For the text-containing cell, return its midpoint in (X, Y) coordinate format. 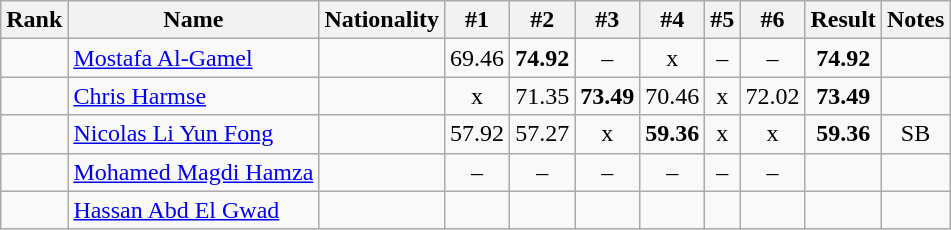
72.02 (772, 96)
#6 (772, 20)
Nationality (382, 20)
Chris Harmse (194, 96)
69.46 (478, 58)
#4 (672, 20)
Mohamed Magdi Hamza (194, 172)
SB (915, 134)
Name (194, 20)
Notes (915, 20)
Rank (34, 20)
70.46 (672, 96)
71.35 (542, 96)
#5 (722, 20)
#2 (542, 20)
57.27 (542, 134)
#1 (478, 20)
Nicolas Li Yun Fong (194, 134)
Result (843, 20)
Mostafa Al-Gamel (194, 58)
Hassan Abd El Gwad (194, 210)
57.92 (478, 134)
#3 (608, 20)
